Detect which cell encompasses the target text, then output its [x, y] center coordinate. 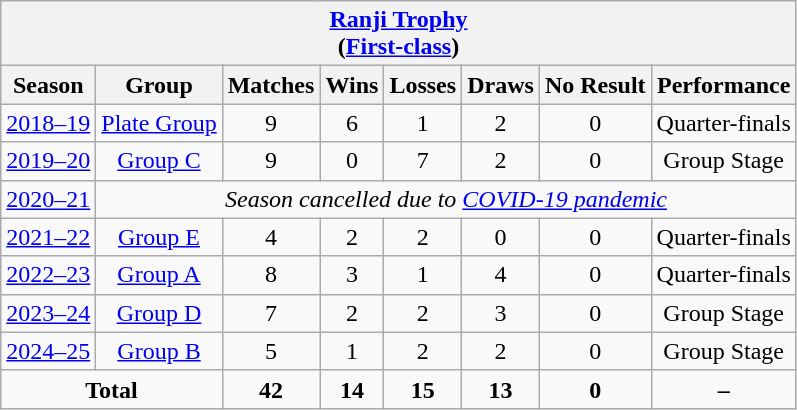
15 [423, 389]
No Result [595, 85]
Group D [159, 313]
Group [159, 85]
Wins [352, 85]
2018–19 [48, 123]
Group E [159, 237]
Performance [724, 85]
Plate Group [159, 123]
42 [271, 389]
Group A [159, 275]
2023–24 [48, 313]
2019–20 [48, 161]
5 [271, 351]
Season cancelled due to COVID-19 pandemic [446, 199]
6 [352, 123]
Group C [159, 161]
Matches [271, 85]
Total [112, 389]
Losses [423, 85]
2020–21 [48, 199]
Group B [159, 351]
2021–22 [48, 237]
8 [271, 275]
14 [352, 389]
Draws [501, 85]
2024–25 [48, 351]
– [724, 389]
Season [48, 85]
Ranji Trophy(First-class) [399, 34]
2022–23 [48, 275]
13 [501, 389]
